Find where the given text appears and provide that cell's center as (x, y) coordinate. 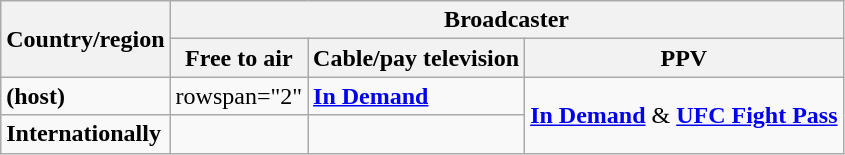
Free to air (239, 58)
Cable/pay television (416, 58)
In Demand & UFC Fight Pass (684, 115)
Country/region (86, 39)
In Demand (416, 96)
Internationally (86, 134)
rowspan="2" (239, 96)
(host) (86, 96)
Broadcaster (506, 20)
PPV (684, 58)
